For the text-containing cell, return its midpoint in [x, y] coordinate format. 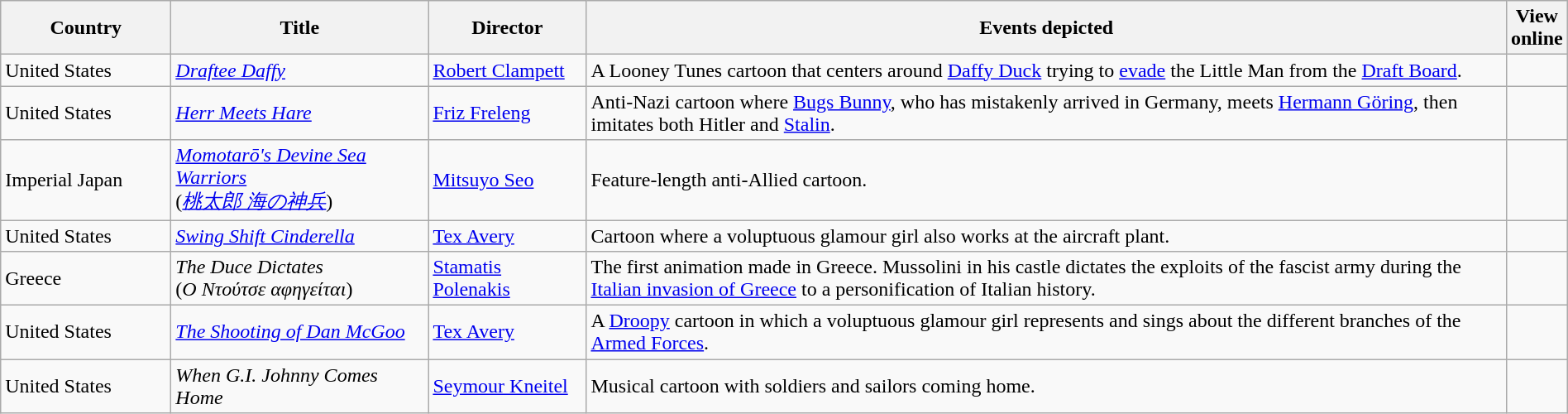
Events depicted [1047, 28]
A Looney Tunes cartoon that centers around Daffy Duck trying to evade the Little Man from the Draft Board. [1047, 70]
A Droopy cartoon in which a voluptuous glamour girl represents and sings about the different branches of the Armed Forces. [1047, 333]
Cartoon where a voluptuous glamour girl also works at the aircraft plant. [1047, 236]
Friz Freleng [508, 113]
Director [508, 28]
Greece [86, 278]
Draftee Daffy [299, 70]
Seymour Kneitel [508, 386]
Herr Meets Hare [299, 113]
Imperial Japan [86, 181]
Musical cartoon with soldiers and sailors coming home. [1047, 386]
Mitsuyo Seo [508, 181]
Viewonline [1537, 28]
Feature-length anti-Allied cartoon. [1047, 181]
Swing Shift Cinderella [299, 236]
The Duce Dictates(Ο Ντούτσε αφηγείται) [299, 278]
Country [86, 28]
When G.I. Johnny Comes Home [299, 386]
Stamatis Polenakis [508, 278]
The Shooting of Dan McGoo [299, 333]
Robert Clampett [508, 70]
Momotarō's Devine Sea Warriors(桃太郎 海の神兵) [299, 181]
Title [299, 28]
Anti-Nazi cartoon where Bugs Bunny, who has mistakenly arrived in Germany, meets Hermann Göring, then imitates both Hitler and Stalin. [1047, 113]
